Extract the [x, y] coordinate from the center of the cell holding the provided text.  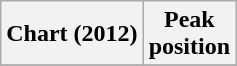
Chart (2012) [72, 34]
Peakposition [189, 34]
